Extract the [X, Y] coordinate from the center of the cell holding the provided text.  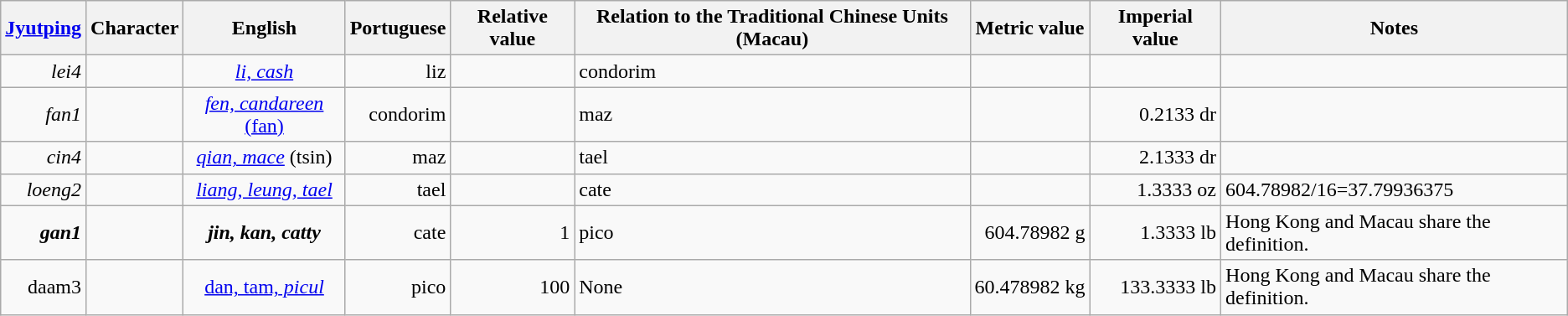
133.3333 lb [1155, 287]
English [265, 28]
604.78982/16=37.79936375 [1395, 189]
100 [513, 287]
loeng2 [44, 189]
cin4 [44, 158]
Character [135, 28]
lei4 [44, 71]
liang, leung, tael [265, 189]
qian, mace (tsin) [265, 158]
Jyutping [44, 28]
jin, kan, catty [265, 233]
liz [398, 71]
60.478982 kg [1030, 287]
Portuguese [398, 28]
fen, candareen (fan) [265, 114]
1 [513, 233]
604.78982 g [1030, 233]
daam3 [44, 287]
1.3333 lb [1155, 233]
dan, tam, picul [265, 287]
Metric value [1030, 28]
1.3333 oz [1155, 189]
None [772, 287]
0.2133 dr [1155, 114]
Imperial value [1155, 28]
Relative value [513, 28]
li, cash [265, 71]
Notes [1395, 28]
Relation to the Traditional Chinese Units (Macau) [772, 28]
2.1333 dr [1155, 158]
fan1 [44, 114]
gan1 [44, 233]
